Return (X, Y) of the center of cell containing provided text 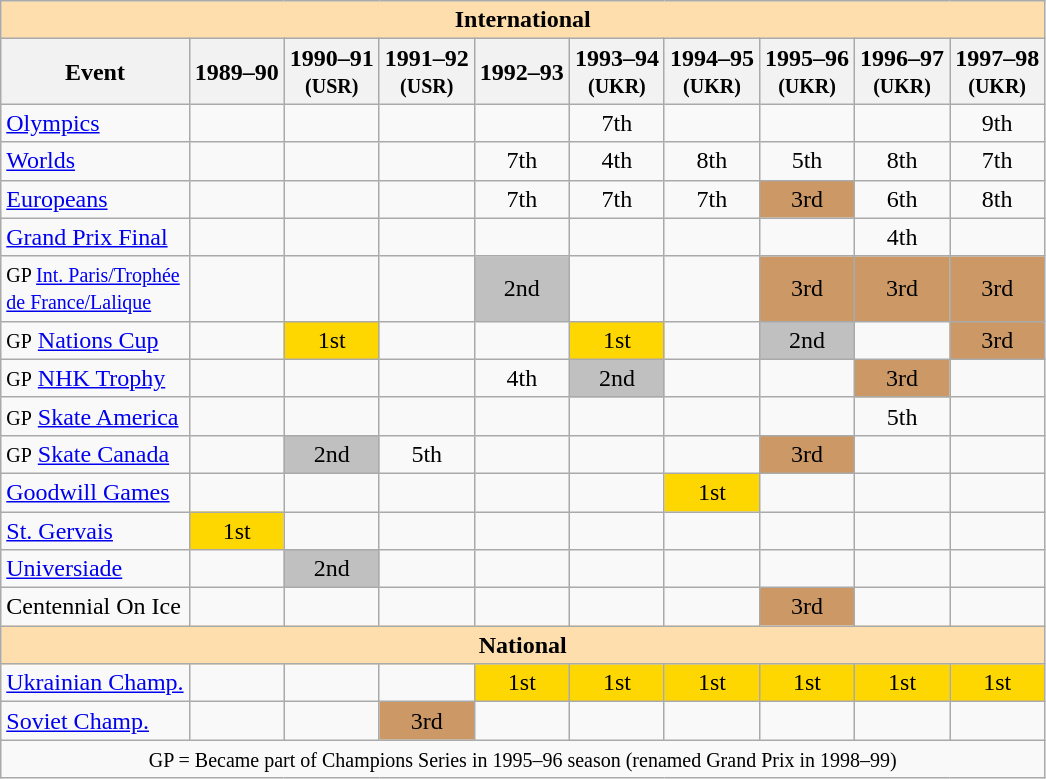
GP = Became part of Champions Series in 1995–96 season (renamed Grand Prix in 1998–99) (523, 759)
1993–94 (UKR) (616, 72)
1994–95 (UKR) (712, 72)
Event (95, 72)
9th (998, 123)
1995–96 (UKR) (806, 72)
GP Skate America (95, 416)
GP NHK Trophy (95, 378)
Grand Prix Final (95, 237)
6th (902, 199)
International (523, 20)
GP Int. Paris/Trophée de France/Lalique (95, 288)
Worlds (95, 161)
1989–90 (236, 72)
GP Skate Canada (95, 454)
Olympics (95, 123)
GP Nations Cup (95, 340)
1997–98 (UKR) (998, 72)
Centennial On Ice (95, 607)
Universiade (95, 569)
1990–91 (USR) (332, 72)
Soviet Champ. (95, 721)
1992–93 (522, 72)
Goodwill Games (95, 492)
Europeans (95, 199)
National (523, 645)
1991–92 (USR) (426, 72)
St. Gervais (95, 531)
Ukrainian Champ. (95, 683)
1996–97 (UKR) (902, 72)
